Capture the cell that displays the provided text and extract its (X, Y) central coordinate. 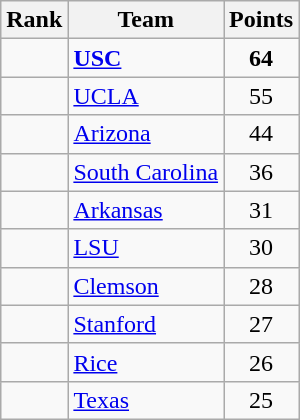
Team (146, 20)
44 (262, 134)
UCLA (146, 96)
31 (262, 210)
USC (146, 58)
Arizona (146, 134)
Rice (146, 362)
28 (262, 286)
25 (262, 400)
LSU (146, 248)
26 (262, 362)
Points (262, 20)
36 (262, 172)
64 (262, 58)
27 (262, 324)
30 (262, 248)
South Carolina (146, 172)
Stanford (146, 324)
Arkansas (146, 210)
Rank (34, 20)
Clemson (146, 286)
Texas (146, 400)
55 (262, 96)
